Identify which cell holds the provided text, then report its (X, Y) central coordinate. 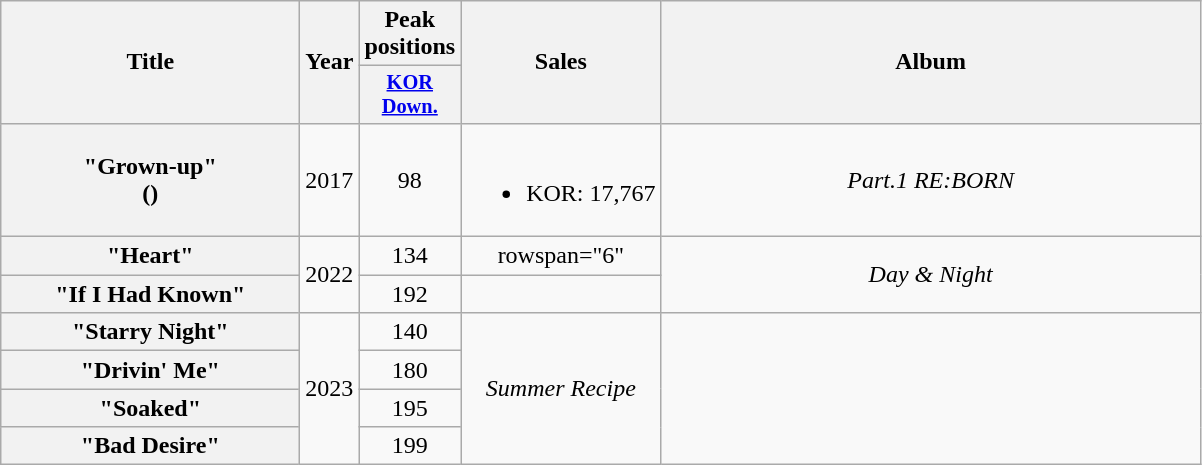
"Grown-up"() (150, 180)
Sales (561, 62)
"Starry Night" (150, 332)
2022 (330, 275)
Year (330, 62)
Album (930, 62)
98 (410, 180)
180 (410, 370)
2017 (330, 180)
Day & Night (930, 275)
140 (410, 332)
2023 (330, 389)
"Bad Desire" (150, 446)
Summer Recipe (561, 389)
199 (410, 446)
"Soaked" (150, 408)
Title (150, 62)
KOR: 17,767 (561, 180)
KOR Down. (410, 95)
"If I Had Known" (150, 294)
134 (410, 256)
195 (410, 408)
rowspan="6" (561, 256)
"Heart" (150, 256)
Peak positions (410, 34)
Part.1 RE:BORN (930, 180)
192 (410, 294)
"Drivin' Me" (150, 370)
